Pinpoint the cell where the given text exists, returning its [X, Y] midpoint coordinate. 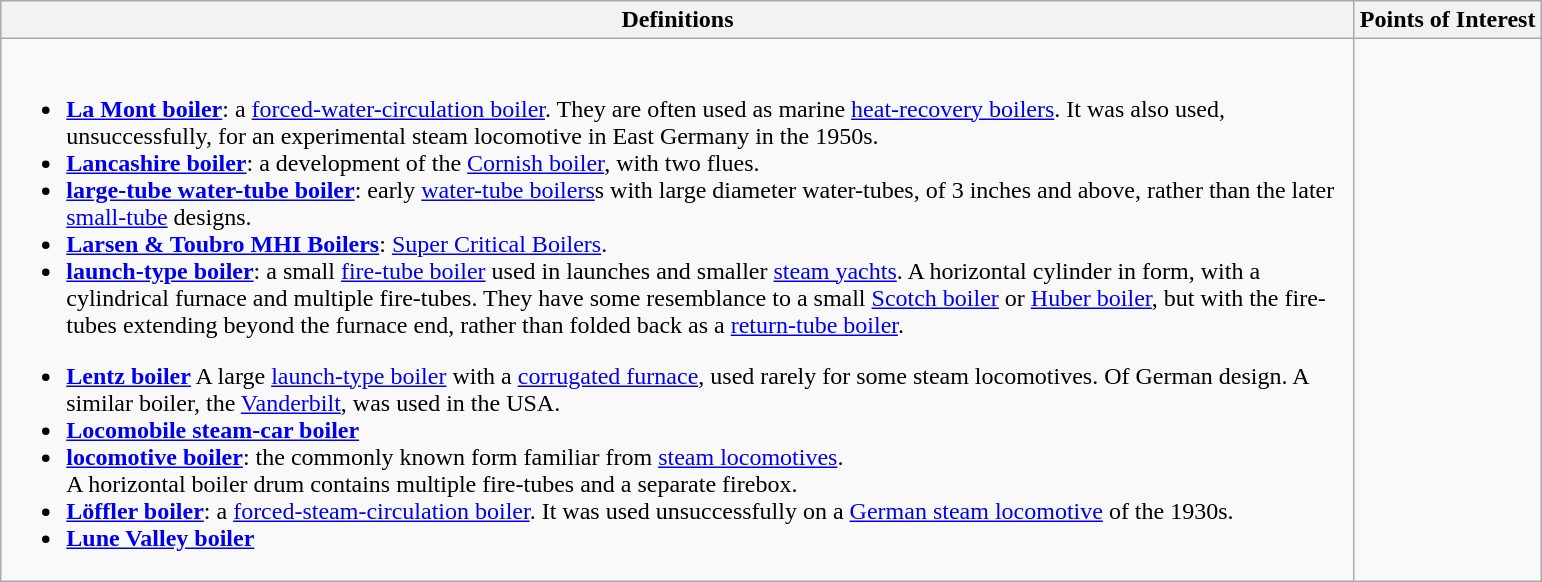
Points of Interest [1448, 20]
Definitions [678, 20]
